Find where the given text appears and provide that cell's center as [x, y] coordinate. 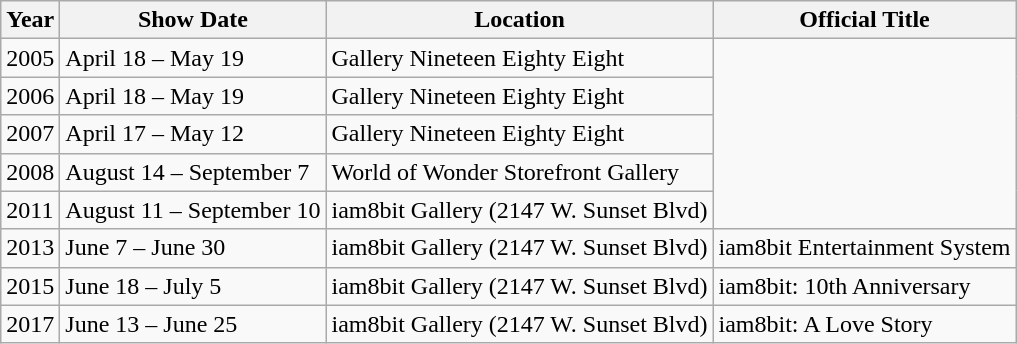
2006 [30, 96]
June 7 – June 30 [193, 248]
2015 [30, 286]
April 17 – May 12 [193, 134]
2013 [30, 248]
2017 [30, 324]
iam8bit Entertainment System [864, 248]
2008 [30, 172]
Official Title [864, 20]
June 13 – June 25 [193, 324]
2005 [30, 58]
2011 [30, 210]
Location [520, 20]
August 11 – September 10 [193, 210]
August 14 – September 7 [193, 172]
Year [30, 20]
Show Date [193, 20]
World of Wonder Storefront Gallery [520, 172]
2007 [30, 134]
iam8bit: A Love Story [864, 324]
iam8bit: 10th Anniversary [864, 286]
June 18 – July 5 [193, 286]
